For the text-containing cell, return its midpoint in [X, Y] coordinate format. 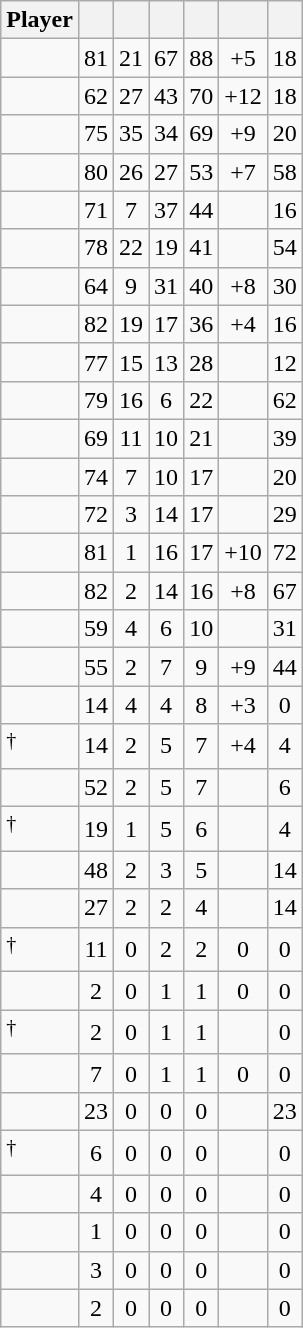
88 [202, 58]
34 [166, 134]
+10 [244, 553]
28 [202, 362]
52 [96, 787]
40 [202, 286]
58 [284, 172]
54 [284, 248]
39 [284, 438]
43 [166, 96]
70 [202, 96]
36 [202, 324]
+3 [244, 705]
Player [40, 20]
71 [96, 210]
74 [96, 477]
80 [96, 172]
79 [96, 400]
55 [96, 667]
+12 [244, 96]
30 [284, 286]
35 [132, 134]
41 [202, 248]
13 [166, 362]
48 [96, 870]
29 [284, 515]
78 [96, 248]
+5 [244, 58]
59 [96, 629]
77 [96, 362]
26 [132, 172]
64 [96, 286]
75 [96, 134]
53 [202, 172]
15 [132, 362]
8 [202, 705]
+7 [244, 172]
37 [166, 210]
12 [284, 362]
